For the text-containing cell, return its midpoint in [X, Y] coordinate format. 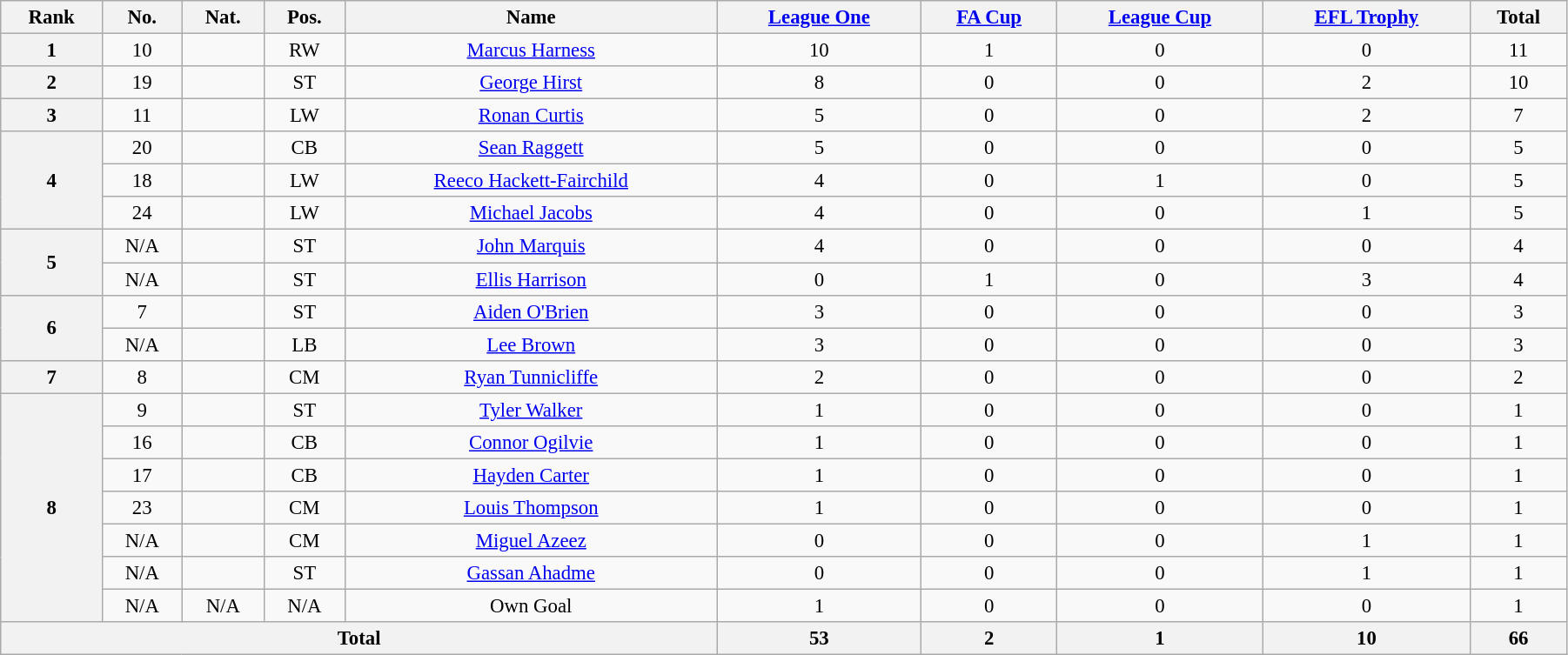
66 [1519, 638]
17 [143, 475]
20 [143, 148]
18 [143, 181]
Nat. [223, 17]
John Marquis [531, 246]
9 [143, 410]
Ellis Harrison [531, 279]
RW [305, 50]
6 [52, 327]
Lee Brown [531, 344]
Miguel Azeez [531, 540]
Tyler Walker [531, 410]
Rank [52, 17]
League One [819, 17]
No. [143, 17]
Marcus Harness [531, 50]
16 [143, 443]
EFL Trophy [1366, 17]
Gassan Ahadme [531, 573]
Hayden Carter [531, 475]
Louis Thompson [531, 508]
FA Cup [988, 17]
LB [305, 344]
Aiden O'Brien [531, 311]
George Hirst [531, 83]
Pos. [305, 17]
Ryan Tunnicliffe [531, 377]
Own Goal [531, 606]
53 [819, 638]
Sean Raggett [531, 148]
24 [143, 213]
Connor Ogilvie [531, 443]
Reeco Hackett-Fairchild [531, 181]
Name [531, 17]
Ronan Curtis [531, 116]
League Cup [1160, 17]
19 [143, 83]
Michael Jacobs [531, 213]
23 [143, 508]
